Return [x, y] of the center of cell containing provided text 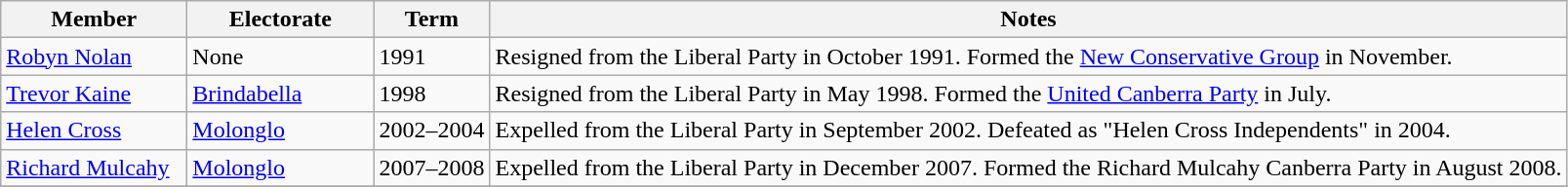
1991 [431, 56]
Resigned from the Liberal Party in October 1991. Formed the New Conservative Group in November. [1028, 56]
Trevor Kaine [94, 93]
Robyn Nolan [94, 56]
Brindabella [281, 93]
Expelled from the Liberal Party in December 2007. Formed the Richard Mulcahy Canberra Party in August 2008. [1028, 168]
Electorate [281, 19]
2002–2004 [431, 131]
Member [94, 19]
Resigned from the Liberal Party in May 1998. Formed the United Canberra Party in July. [1028, 93]
Notes [1028, 19]
None [281, 56]
Richard Mulcahy [94, 168]
2007–2008 [431, 168]
Helen Cross [94, 131]
Expelled from the Liberal Party in September 2002. Defeated as "Helen Cross Independents" in 2004. [1028, 131]
1998 [431, 93]
Term [431, 19]
